Identify which cell holds the provided text, then report its (x, y) central coordinate. 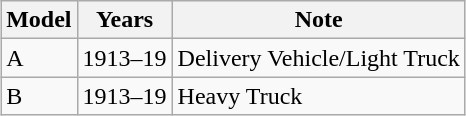
Model (39, 20)
Heavy Truck (318, 96)
Delivery Vehicle/Light Truck (318, 58)
Years (124, 20)
B (39, 96)
A (39, 58)
Note (318, 20)
